Extract the (X, Y) coordinate from the center of the cell holding the provided text.  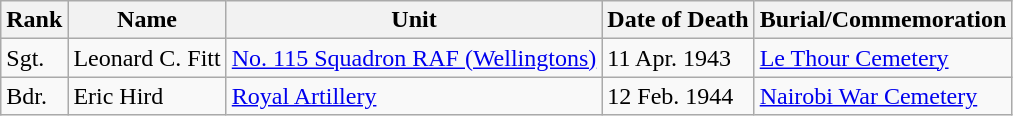
Bdr. (34, 96)
Le Thour Cemetery (883, 58)
Burial/Commemoration (883, 20)
Rank (34, 20)
Leonard C. Fitt (147, 58)
12 Feb. 1944 (678, 96)
Unit (414, 20)
Royal Artillery (414, 96)
11 Apr. 1943 (678, 58)
Eric Hird (147, 96)
Nairobi War Cemetery (883, 96)
Name (147, 20)
Date of Death (678, 20)
No. 115 Squadron RAF (Wellingtons) (414, 58)
Sgt. (34, 58)
